From the cell containing the given text, extract its center point as [X, Y] coordinate. 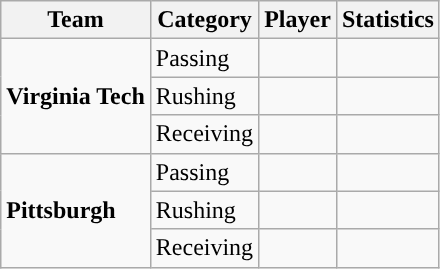
Statistics [388, 20]
Team [76, 20]
Virginia Tech [76, 96]
Category [204, 20]
Player [298, 20]
Pittsburgh [76, 210]
